Determine the (x, y) coordinate at the center of the cell enclosing the given text.  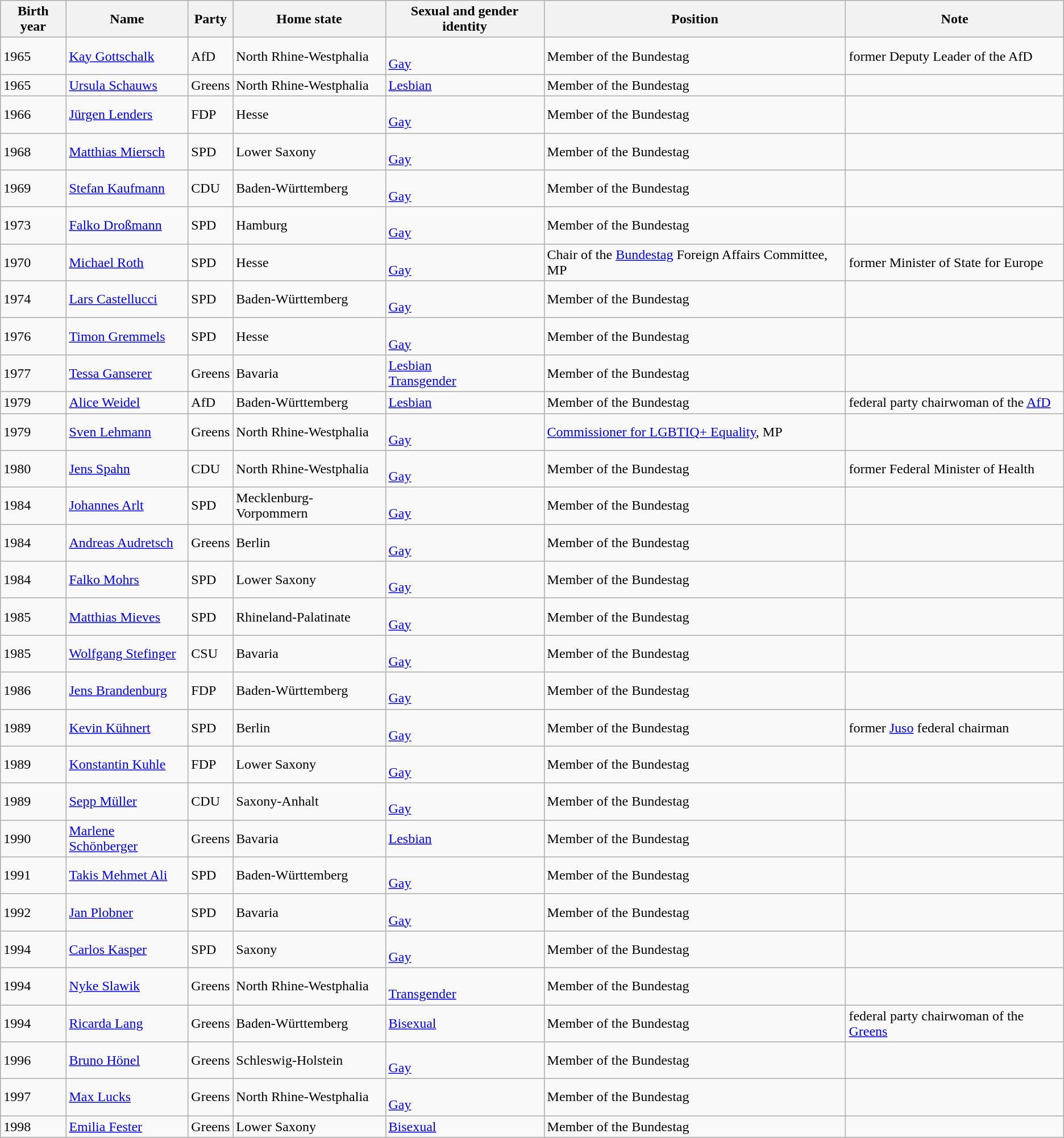
1996 (33, 1060)
Ursula Schauws (127, 85)
former Federal Minister of Health (955, 469)
1966 (33, 115)
Falko Mohrs (127, 580)
Falko Droßmann (127, 225)
Transgender (465, 986)
Sexual and gender identity (465, 19)
Wolfgang Stefinger (127, 653)
former Deputy Leader of the AfD (955, 56)
Konstantin Kuhle (127, 765)
Position (695, 19)
Timon Gremmels (127, 336)
Stefan Kaufmann (127, 189)
Home state (309, 19)
Jens Spahn (127, 469)
Hamburg (309, 225)
Jürgen Lenders (127, 115)
Nyke Slawik (127, 986)
Matthias Miersch (127, 151)
Matthias Mieves (127, 617)
Michael Roth (127, 262)
1976 (33, 336)
1968 (33, 151)
Mecklenburg-Vorpommern (309, 506)
Sepp Müller (127, 801)
1973 (33, 225)
Saxony-Anhalt (309, 801)
1970 (33, 262)
federal party chairwoman of the AfD (955, 402)
Rhineland-Palatinate (309, 617)
1991 (33, 875)
CSU (210, 653)
Kay Gottschalk (127, 56)
Chair of the Bundestag Foreign Affairs Committee, MP (695, 262)
Jan Plobner (127, 912)
former Minister of State for Europe (955, 262)
Ricarda Lang (127, 1023)
Schleswig-Holstein (309, 1060)
Takis Mehmet Ali (127, 875)
1998 (33, 1127)
Lars Castellucci (127, 299)
Marlene Schönberger (127, 839)
Max Lucks (127, 1098)
Tessa Ganserer (127, 373)
Emilia Fester (127, 1127)
Bruno Hönel (127, 1060)
1974 (33, 299)
Name (127, 19)
1997 (33, 1098)
Sven Lehmann (127, 432)
1990 (33, 839)
Lesbian Transgender (465, 373)
Party (210, 19)
Note (955, 19)
Carlos Kasper (127, 949)
1980 (33, 469)
former Juso federal chairman (955, 727)
Jens Brandenburg (127, 691)
Birth year (33, 19)
Andreas Audretsch (127, 543)
Alice Weidel (127, 402)
Kevin Kühnert (127, 727)
Commissioner for LGBTIQ+ Equality, MP (695, 432)
Johannes Arlt (127, 506)
1977 (33, 373)
1969 (33, 189)
federal party chairwoman of the Greens (955, 1023)
Saxony (309, 949)
1992 (33, 912)
1986 (33, 691)
